Determine the [X, Y] coordinate at the center of the cell enclosing the given text.  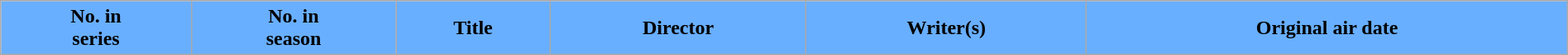
Director [678, 28]
No. inseason [293, 28]
No. inseries [96, 28]
Title [473, 28]
Original air date [1327, 28]
Writer(s) [946, 28]
